Locate the cell with the specified text and output its [x, y] center coordinate. 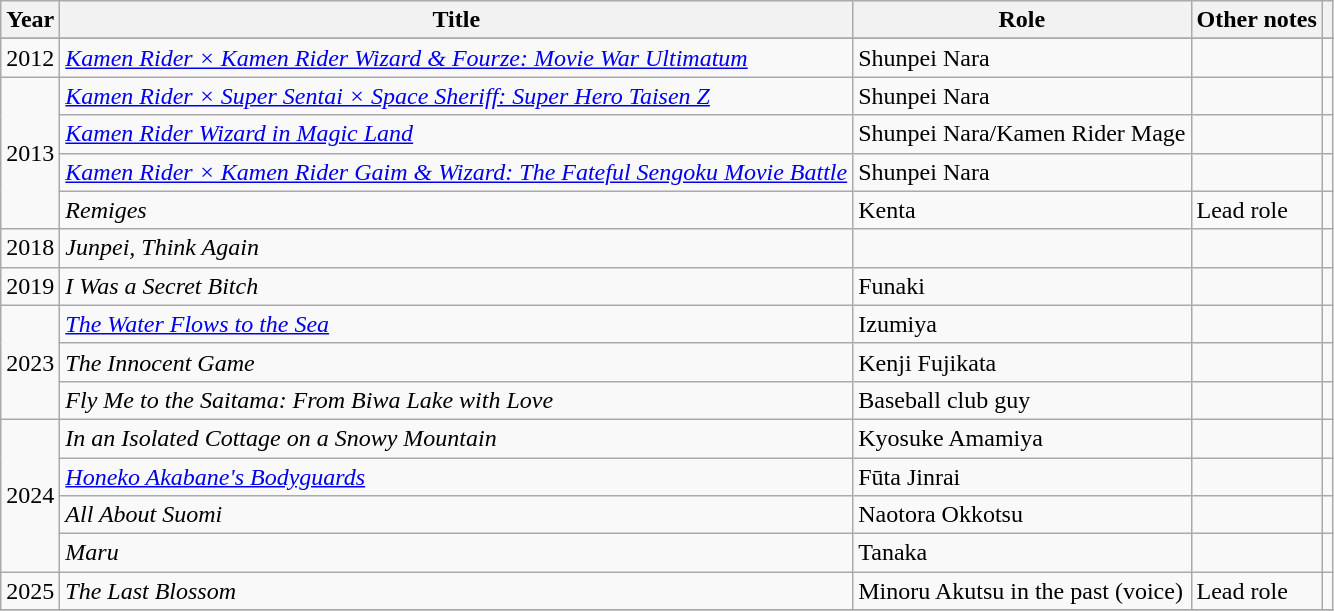
2023 [30, 362]
Role [1022, 20]
The Water Flows to the Sea [456, 324]
Kamen Rider × Kamen Rider Gaim & Wizard: The Fateful Sengoku Movie Battle [456, 172]
Minoru Akutsu in the past (voice) [1022, 591]
Kenji Fujikata [1022, 362]
Baseball club guy [1022, 400]
Izumiya [1022, 324]
I Was a Secret Bitch [456, 286]
Shunpei Nara/Kamen Rider Mage [1022, 134]
2013 [30, 153]
Title [456, 20]
Tanaka [1022, 553]
2018 [30, 248]
Kamen Rider × Super Sentai × Space Sheriff: Super Hero Taisen Z [456, 96]
The Innocent Game [456, 362]
In an Isolated Cottage on a Snowy Mountain [456, 438]
Kyosuke Amamiya [1022, 438]
Kenta [1022, 210]
Naotora Okkotsu [1022, 515]
2024 [30, 495]
All About Suomi [456, 515]
Junpei, Think Again [456, 248]
2012 [30, 58]
Kamen Rider × Kamen Rider Wizard & Fourze: Movie War Ultimatum [456, 58]
Funaki [1022, 286]
Kamen Rider Wizard in Magic Land [456, 134]
2019 [30, 286]
Remiges [456, 210]
Other notes [1256, 20]
Year [30, 20]
Fūta Jinrai [1022, 477]
The Last Blossom [456, 591]
Maru [456, 553]
Fly Me to the Saitama: From Biwa Lake with Love [456, 400]
2025 [30, 591]
Honeko Akabane's Bodyguards [456, 477]
